Scan for the cell matching the given text and deliver its [x, y] coordinate at center. 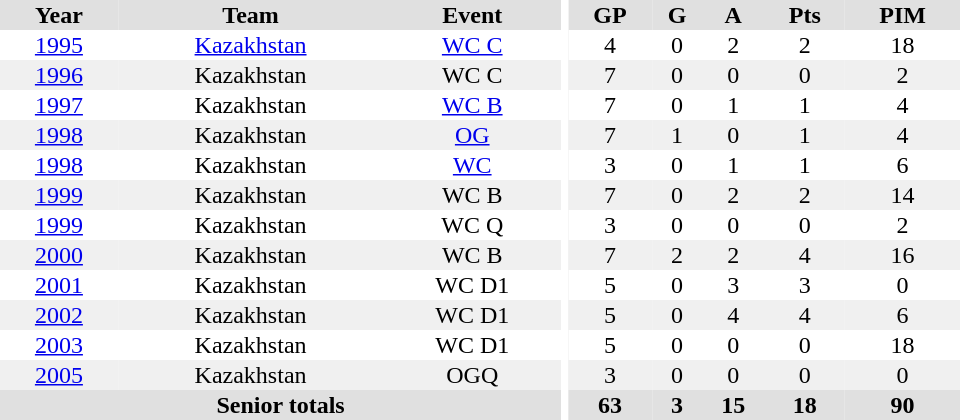
OGQ [472, 375]
WC [472, 165]
Year [59, 15]
14 [902, 195]
63 [610, 405]
Team [251, 15]
1996 [59, 75]
Pts [804, 15]
Event [472, 15]
G [677, 15]
GP [610, 15]
2000 [59, 255]
16 [902, 255]
2005 [59, 375]
2003 [59, 345]
90 [902, 405]
PIM [902, 15]
1997 [59, 105]
OG [472, 135]
1995 [59, 45]
15 [733, 405]
A [733, 15]
WC Q [472, 225]
2001 [59, 285]
Senior totals [280, 405]
2002 [59, 315]
